Pinpoint the cell where the given text exists, returning its [x, y] midpoint coordinate. 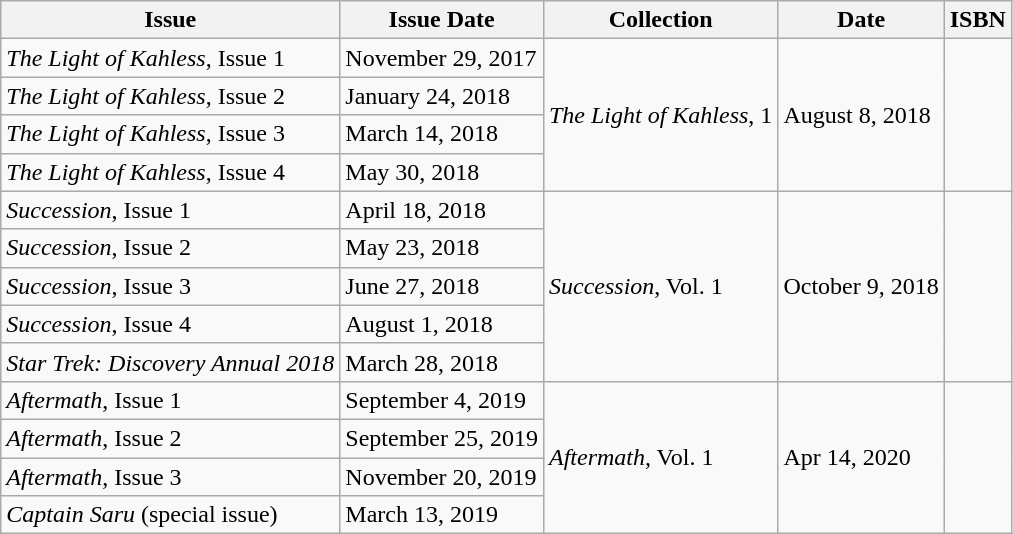
May 30, 2018 [442, 172]
The Light of Kahless, 1 [660, 115]
January 24, 2018 [442, 96]
Succession, Issue 3 [170, 286]
Apr 14, 2020 [861, 457]
April 18, 2018 [442, 210]
Issue Date [442, 20]
Aftermath, Issue 1 [170, 400]
Issue [170, 20]
ISBN [978, 20]
Aftermath, Issue 2 [170, 438]
November 20, 2019 [442, 477]
Aftermath, Vol. 1 [660, 457]
Date [861, 20]
November 29, 2017 [442, 58]
Succession, Issue 2 [170, 248]
March 28, 2018 [442, 362]
The Light of Kahless, Issue 4 [170, 172]
Succession, Issue 4 [170, 324]
Star Trek: Discovery Annual 2018 [170, 362]
September 4, 2019 [442, 400]
June 27, 2018 [442, 286]
The Light of Kahless, Issue 2 [170, 96]
Succession, Vol. 1 [660, 286]
Collection [660, 20]
May 23, 2018 [442, 248]
The Light of Kahless, Issue 1 [170, 58]
Aftermath, Issue 3 [170, 477]
March 13, 2019 [442, 515]
August 8, 2018 [861, 115]
Succession, Issue 1 [170, 210]
March 14, 2018 [442, 134]
October 9, 2018 [861, 286]
September 25, 2019 [442, 438]
Captain Saru (special issue) [170, 515]
August 1, 2018 [442, 324]
The Light of Kahless, Issue 3 [170, 134]
